Provide the (X, Y) coordinate of the cell's center where the given text is located.  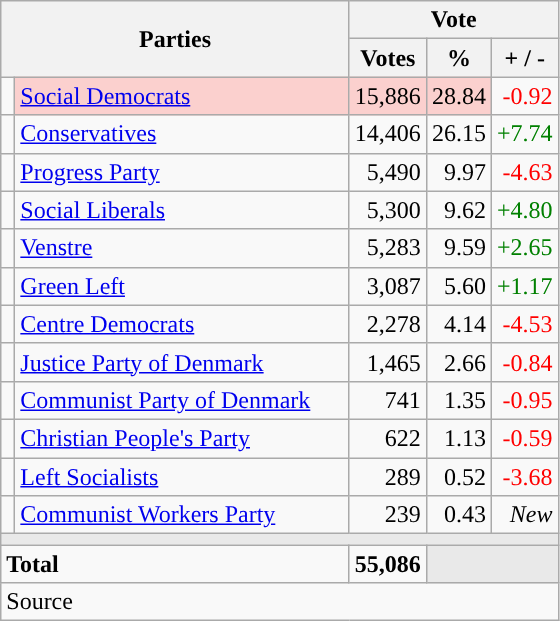
Communist Workers Party (182, 515)
1,465 (388, 362)
+7.74 (524, 134)
Centre Democrats (182, 324)
Vote (454, 20)
3,087 (388, 286)
New (524, 515)
4.14 (458, 324)
5.60 (458, 286)
Communist Party of Denmark (182, 400)
Left Socialists (182, 477)
-0.84 (524, 362)
9.59 (458, 248)
Total (176, 564)
Progress Party (182, 172)
0.43 (458, 515)
+4.80 (524, 210)
Green Left (182, 286)
+ / - (524, 58)
289 (388, 477)
1.35 (458, 400)
9.62 (458, 210)
5,490 (388, 172)
26.15 (458, 134)
Christian People's Party (182, 438)
15,886 (388, 96)
1.13 (458, 438)
+1.17 (524, 286)
5,300 (388, 210)
-4.63 (524, 172)
741 (388, 400)
-0.95 (524, 400)
Justice Party of Denmark (182, 362)
622 (388, 438)
% (458, 58)
55,086 (388, 564)
2.66 (458, 362)
14,406 (388, 134)
Conservatives (182, 134)
9.97 (458, 172)
2,278 (388, 324)
0.52 (458, 477)
+2.65 (524, 248)
-3.68 (524, 477)
Parties (176, 39)
-4.53 (524, 324)
28.84 (458, 96)
5,283 (388, 248)
Venstre (182, 248)
-0.59 (524, 438)
239 (388, 515)
Social Liberals (182, 210)
-0.92 (524, 96)
Votes (388, 58)
Source (280, 602)
Social Democrats (182, 96)
